From the cell containing the given text, extract its center point as [X, Y] coordinate. 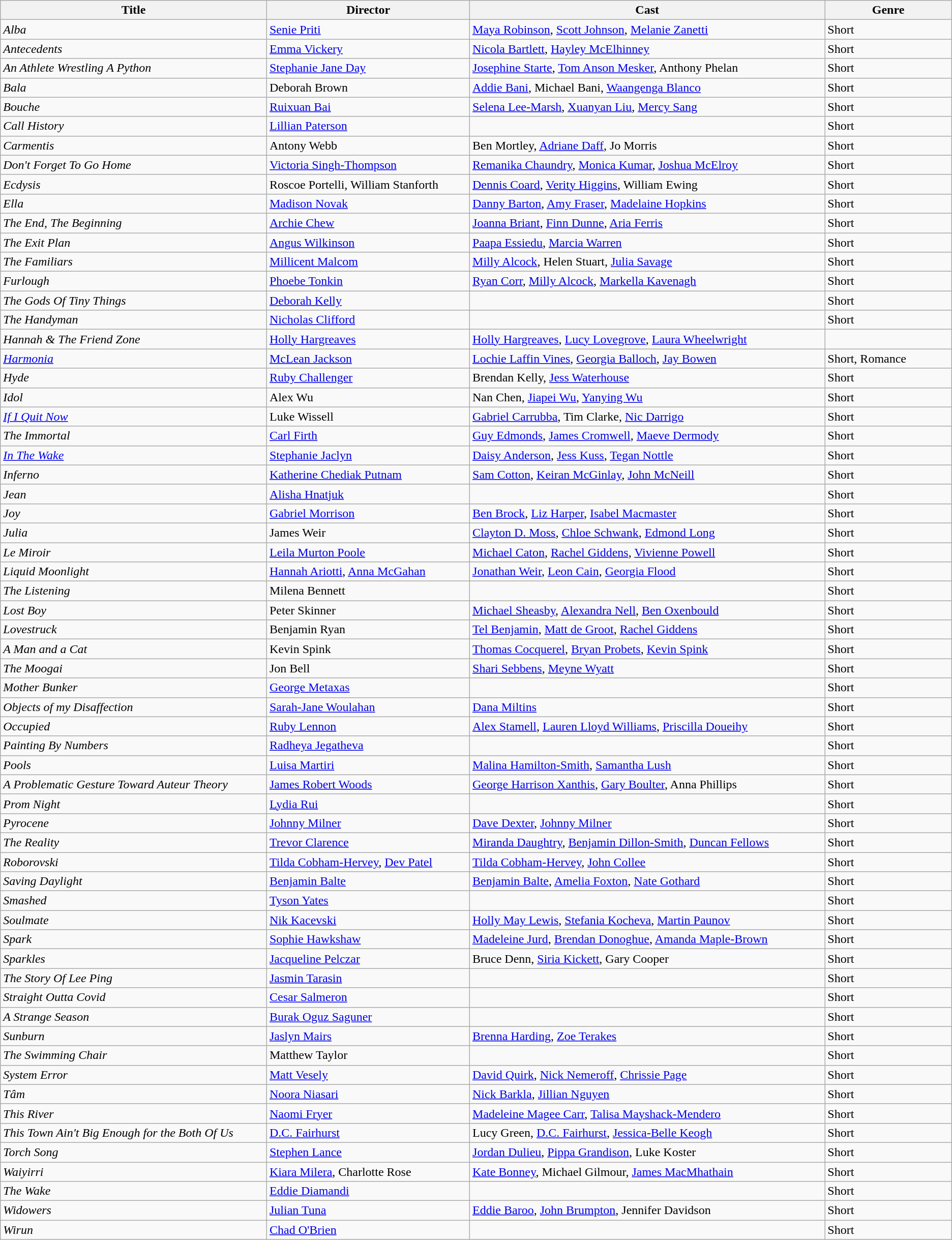
Jon Bell [368, 668]
Lochie Laffin Vines, Georgia Balloch, Jay Bowen [647, 359]
Stephanie Jaclyn [368, 455]
Jasmin Tarasin [368, 978]
The Listening [134, 591]
Le Miroir [134, 552]
Inferno [134, 475]
Gabriel Carrubba, Tim Clarke, Nic Darrigo [647, 417]
Alba [134, 29]
Milly Alcock, Helen Stuart, Julia Savage [647, 262]
Alex Wu [368, 397]
Matthew Taylor [368, 1055]
McLean Jackson [368, 359]
Matt Vesely [368, 1075]
Pyrocene [134, 823]
Dennis Coard, Verity Higgins, William Ewing [647, 184]
Emma Vickery [368, 49]
Mother Bunker [134, 688]
Nick Barkla, Jillian Nguyen [647, 1094]
Noora Niasari [368, 1094]
Bruce Denn, Siria Kickett, Gary Cooper [647, 959]
Maya Robinson, Scott Johnson, Melanie Zanetti [647, 29]
Michael Caton, Rachel Giddens, Vivienne Powell [647, 552]
Jaslyn Mairs [368, 1036]
Thomas Cocquerel, Bryan Probets, Kevin Spink [647, 649]
Tel Benjamin, Matt de Groot, Rachel Giddens [647, 630]
Wirun [134, 1230]
Addie Bani, Michael Bani, Waangenga Blanco [647, 87]
Peter Skinner [368, 610]
In The Wake [134, 455]
Radheya Jegatheva [368, 746]
Hannah & The Friend Zone [134, 339]
Sophie Hawkshaw [368, 939]
Furlough [134, 281]
Remanika Chaundry, Monica Kumar, Joshua McElroy [647, 165]
Tilda Cobham-Hervey, John Collee [647, 862]
Liquid Moonlight [134, 572]
Luke Wissell [368, 417]
Painting By Numbers [134, 746]
Short, Romance [888, 359]
Archie Chew [368, 223]
Brendan Kelly, Jess Waterhouse [647, 378]
Trevor Clarence [368, 842]
Ruixuan Bai [368, 107]
A Problematic Gesture Toward Auteur Theory [134, 784]
Widowers [134, 1211]
Occupied [134, 726]
Jean [134, 494]
Don't Forget To Go Home [134, 165]
Call History [134, 126]
Lucy Green, D.C. Fairhurst, Jessica-Belle Keogh [647, 1133]
The Moogai [134, 668]
Julia [134, 533]
System Error [134, 1075]
Naomi Fryer [368, 1113]
Idol [134, 397]
Nik Kacevski [368, 920]
Kiara Milera, Charlotte Rose [368, 1171]
Angus Wilkinson [368, 243]
Objects of my Disaffection [134, 707]
Sparkles [134, 959]
Ben Brock, Liz Harper, Isabel Macmaster [647, 513]
Holly May Lewis, Stefania Kocheva, Martin Paunov [647, 920]
Johnny Milner [368, 823]
Harmonia [134, 359]
Miranda Daughtry, Benjamin Dillon-Smith, Duncan Fellows [647, 842]
The Swimming Chair [134, 1055]
D.C. Fairhurst [368, 1133]
George Harrison Xanthis, Gary Boulter, Anna Phillips [647, 784]
Bala [134, 87]
This River [134, 1113]
Jordan Dulieu, Pippa Grandison, Luke Koster [647, 1152]
Malina Hamilton-Smith, Samantha Lush [647, 765]
Ben Mortley, Adriane Daff, Jo Morris [647, 145]
Hannah Ariotti, Anna McGahan [368, 572]
A Man and a Cat [134, 649]
Eddie Baroo, John Brumpton, Jennifer Davidson [647, 1211]
Joy [134, 513]
Eddie Diamandi [368, 1191]
Michael Sheasby, Alexandra Nell, Ben Oxenbould [647, 610]
Waiyirri [134, 1171]
Torch Song [134, 1152]
Stephen Lance [368, 1152]
Senie Priti [368, 29]
Lillian Paterson [368, 126]
If I Quit Now [134, 417]
A Strange Season [134, 1017]
Benjamin Balte [368, 881]
Straight Outta Covid [134, 997]
Holly Hargreaves, Lucy Lovegrove, Laura Wheelwright [647, 339]
Clayton D. Moss, Chloe Schwank, Edmond Long [647, 533]
An Athlete Wrestling A Python [134, 68]
Lovestruck [134, 630]
Roscoe Portelli, William Stanforth [368, 184]
Tilda Cobham-Hervey, Dev Patel [368, 862]
Soulmate [134, 920]
The Immortal [134, 436]
Nan Chen, Jiapei Wu, Yanying Wu [647, 397]
The Story Of Lee Ping [134, 978]
Katherine Chediak Putnam [368, 475]
Sunburn [134, 1036]
Alex Stamell, Lauren Lloyd Williams, Priscilla Doueihy [647, 726]
Paapa Essiedu, Marcia Warren [647, 243]
Jonathan Weir, Leon Cain, Georgia Flood [647, 572]
Alisha Hnatjuk [368, 494]
Danny Barton, Amy Fraser, Madelaine Hopkins [647, 203]
Luisa Martiri [368, 765]
Phoebe Tonkin [368, 281]
Milena Bennett [368, 591]
The Exit Plan [134, 243]
Madeleine Magee Carr, Talisa Mayshack-Mendero [647, 1113]
Selena Lee-Marsh, Xuanyan Liu, Mercy Sang [647, 107]
Madeleine Jurd, Brendan Donoghue, Amanda Maple-Brown [647, 939]
Josephine Starte, Tom Anson Mesker, Anthony Phelan [647, 68]
Benjamin Ryan [368, 630]
Deborah Brown [368, 87]
David Quirk, Nick Nemeroff, Chrissie Page [647, 1075]
Millicent Malcom [368, 262]
Antecedents [134, 49]
Title [134, 10]
Tyson Yates [368, 901]
The Reality [134, 842]
The Wake [134, 1191]
Benjamin Balte, Amelia Foxton, Nate Gothard [647, 881]
Carl Firth [368, 436]
Jacqueline Pelczar [368, 959]
Saving Daylight [134, 881]
Joanna Briant, Finn Dunne, Aria Ferris [647, 223]
Ecdysis [134, 184]
This Town Ain't Big Enough for the Both Of Us [134, 1133]
Cesar Salmeron [368, 997]
Pools [134, 765]
Ryan Corr, Milly Alcock, Markella Kavenagh [647, 281]
Roborovski [134, 862]
Leila Murton Poole [368, 552]
Kate Bonney, Michael Gilmour, James MacMhathain [647, 1171]
Daisy Anderson, Jess Kuss, Tegan Nottle [647, 455]
Gabriel Morrison [368, 513]
The Familiars [134, 262]
Smashed [134, 901]
Cast [647, 10]
Spark [134, 939]
Madison Novak [368, 203]
Nicola Bartlett, Hayley McElhinney [647, 49]
The Handyman [134, 320]
Brenna Harding, Zoe Terakes [647, 1036]
Holly Hargreaves [368, 339]
Deborah Kelly [368, 301]
Lydia Rui [368, 804]
Antony Webb [368, 145]
George Metaxas [368, 688]
Stephanie Jane Day [368, 68]
Director [368, 10]
Carmentis [134, 145]
Guy Edmonds, James Cromwell, Maeve Dermody [647, 436]
Hyde [134, 378]
Tâm [134, 1094]
Ella [134, 203]
The End, The Beginning [134, 223]
James Robert Woods [368, 784]
Shari Sebbens, Meyne Wyatt [647, 668]
Ruby Lennon [368, 726]
Bouche [134, 107]
Sam Cotton, Keiran McGinlay, John McNeill [647, 475]
Chad O'Brien [368, 1230]
Prom Night [134, 804]
Kevin Spink [368, 649]
Ruby Challenger [368, 378]
Sarah-Jane Woulahan [368, 707]
Genre [888, 10]
Dave Dexter, Johnny Milner [647, 823]
James Weir [368, 533]
Dana Miltins [647, 707]
The Gods Of Tiny Things [134, 301]
Victoria Singh-Thompson [368, 165]
Nicholas Clifford [368, 320]
Burak Oguz Saguner [368, 1017]
Lost Boy [134, 610]
Julian Tuna [368, 1211]
